Determine the (x, y) coordinate at the center of the cell enclosing the given text.  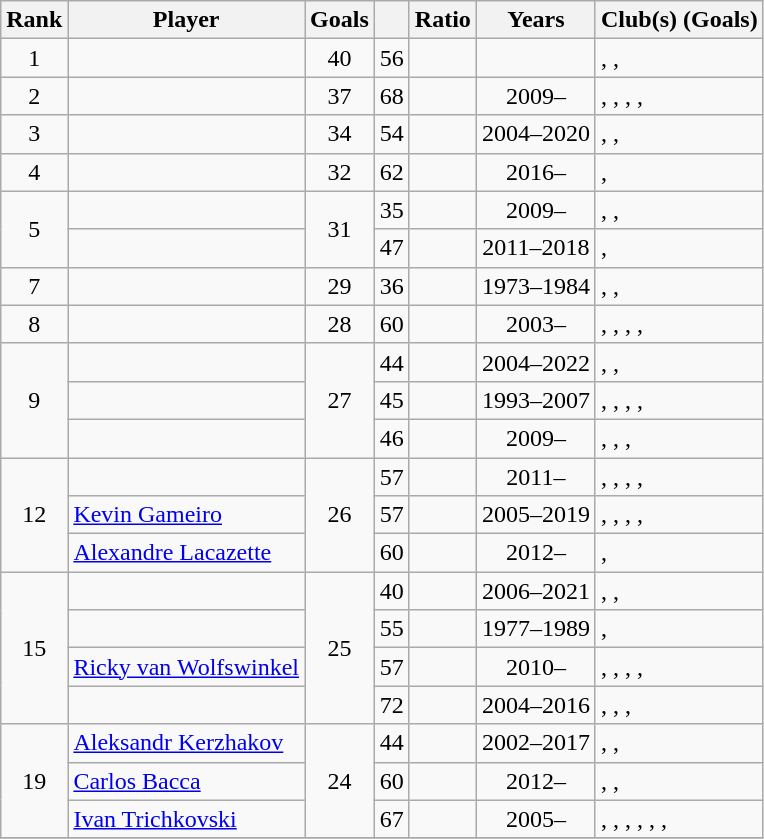
15 (34, 648)
26 (340, 515)
, , , , , , (679, 819)
29 (340, 286)
4 (34, 172)
5 (34, 229)
2006–2021 (536, 591)
62 (392, 172)
2003– (536, 324)
2002–2017 (536, 743)
8 (34, 324)
Carlos Bacca (186, 781)
7 (34, 286)
28 (340, 324)
Kevin Gameiro (186, 515)
68 (392, 96)
25 (340, 648)
1 (34, 58)
55 (392, 629)
9 (34, 400)
1977–1989 (536, 629)
2004–2022 (536, 362)
Alexandre Lacazette (186, 553)
56 (392, 58)
Ivan Trichkovski (186, 819)
54 (392, 134)
2005– (536, 819)
12 (34, 515)
1973–1984 (536, 286)
35 (392, 210)
Ricky van Wolfswinkel (186, 667)
46 (392, 438)
2004–2016 (536, 705)
67 (392, 819)
19 (34, 781)
31 (340, 229)
2004–2020 (536, 134)
Rank (34, 20)
Ratio (442, 20)
32 (340, 172)
47 (392, 248)
72 (392, 705)
36 (392, 286)
2011–2018 (536, 248)
27 (340, 400)
24 (340, 781)
Player (186, 20)
2011– (536, 477)
37 (340, 96)
Goals (340, 20)
1993–2007 (536, 400)
Aleksandr Kerzhakov (186, 743)
2005–2019 (536, 515)
3 (34, 134)
2 (34, 96)
45 (392, 400)
Years (536, 20)
2016– (536, 172)
Club(s) (Goals) (679, 20)
34 (340, 134)
2010– (536, 667)
